Return [x, y] of the center of cell containing provided text 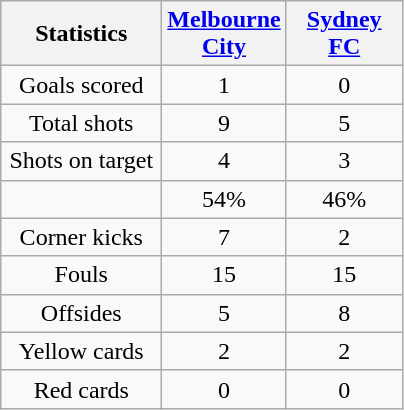
Statistics [82, 34]
Fouls [82, 275]
8 [344, 313]
Yellow cards [82, 351]
7 [224, 237]
3 [344, 161]
Goals scored [82, 85]
Shots on target [82, 161]
Corner kicks [82, 237]
9 [224, 123]
4 [224, 161]
Sydney FC [344, 34]
Red cards [82, 389]
Total shots [82, 123]
1 [224, 85]
54% [224, 199]
Melbourne City [224, 34]
46% [344, 199]
Offsides [82, 313]
